Return the [x, y] coordinate for the center point of the cell that contains the specified text.  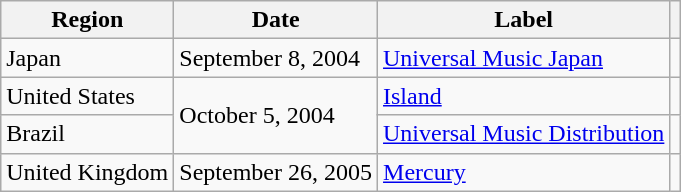
Island [524, 96]
Region [88, 20]
Universal Music Japan [524, 58]
Label [524, 20]
September 26, 2005 [276, 172]
September 8, 2004 [276, 58]
Brazil [88, 134]
October 5, 2004 [276, 115]
Universal Music Distribution [524, 134]
United States [88, 96]
Japan [88, 58]
United Kingdom [88, 172]
Date [276, 20]
Mercury [524, 172]
